Return (x, y) of the center of cell containing provided text 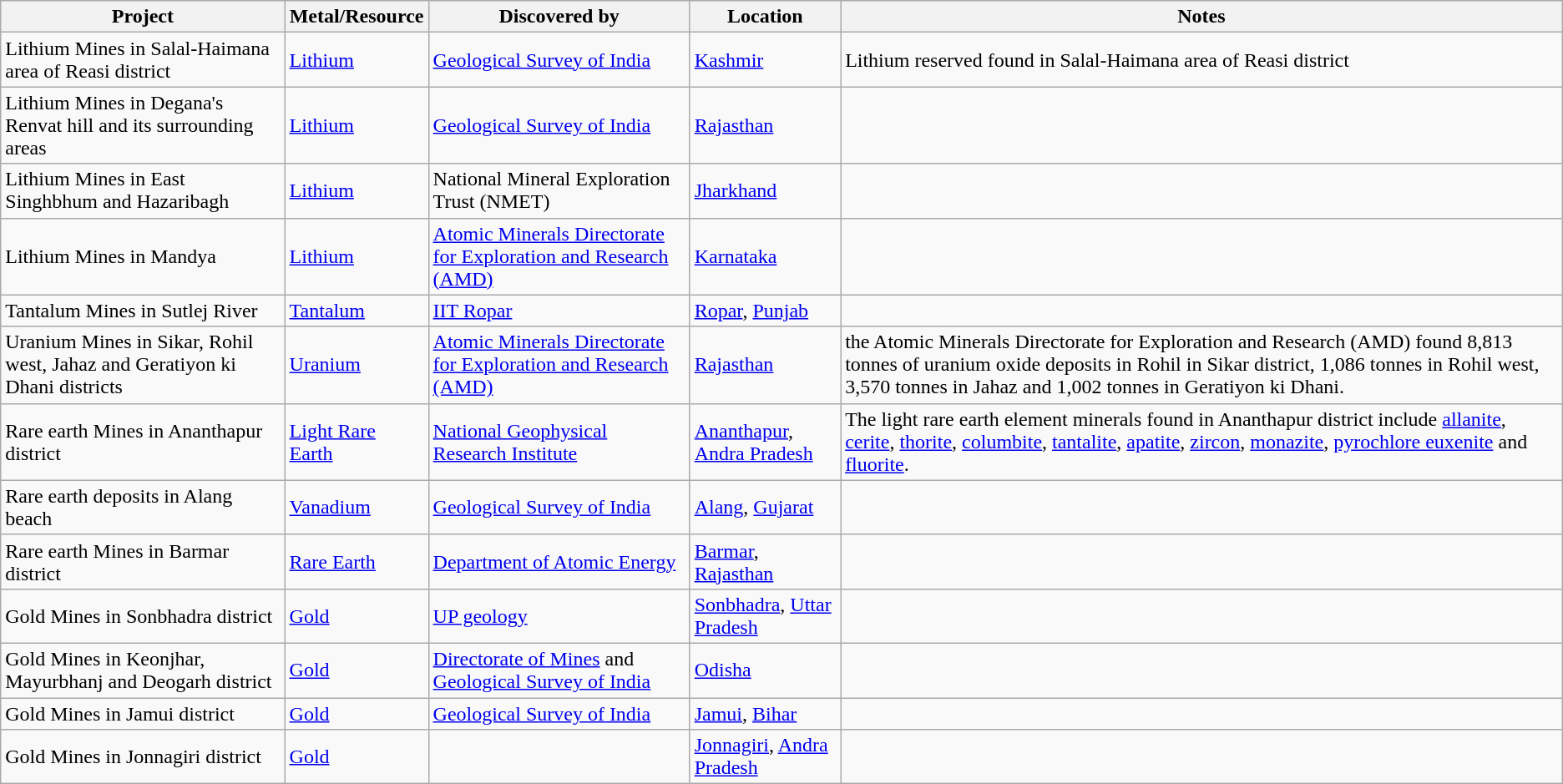
Alang, Gujarat (765, 508)
Ananthapur, Andra Pradesh (765, 442)
UP geology (559, 616)
Jharkhand (765, 190)
Tantalum (357, 311)
Tantalum Mines in Sutlej River (143, 311)
Uranium (357, 365)
Department of Atomic Energy (559, 561)
Project (143, 17)
National Geophysical Research Institute (559, 442)
Jamui, Bihar (765, 714)
Rare earth Mines in Ananthapur district (143, 442)
Gold Mines in Jamui district (143, 714)
Lithium Mines in Mandya (143, 256)
Jonnagiri, Andra Pradesh (765, 756)
Location (765, 17)
Lithium reserved found in Salal-Haimana area of Reasi district (1202, 60)
Uranium Mines in Sikar, Rohil west, Jahaz and Geratiyon ki Dhani districts (143, 365)
Rare earth deposits in Alang beach (143, 508)
Vanadium (357, 508)
Odisha (765, 670)
Lithium Mines in Degana's Renvat hill and its surrounding areas (143, 125)
Rare earth Mines in Barmar district (143, 561)
Directorate of Mines and Geological Survey of India (559, 670)
Ropar, Punjab (765, 311)
Lithium Mines in Salal-Haimana area of Reasi district (143, 60)
Gold Mines in Jonnagiri district (143, 756)
Sonbhadra, Uttar Pradesh (765, 616)
Lithium Mines in East Singhbhum and Hazaribagh (143, 190)
Gold Mines in Sonbhadra district (143, 616)
Kashmir (765, 60)
Light Rare Earth (357, 442)
Rare Earth (357, 561)
Notes (1202, 17)
Barmar, Rajasthan (765, 561)
Gold Mines in Keonjhar, Mayurbhanj and Deogarh district (143, 670)
Karnataka (765, 256)
Metal/Resource (357, 17)
IIT Ropar (559, 311)
Discovered by (559, 17)
National Mineral Exploration Trust (NMET) (559, 190)
